Extract the [X, Y] coordinate from the center of the cell holding the provided text.  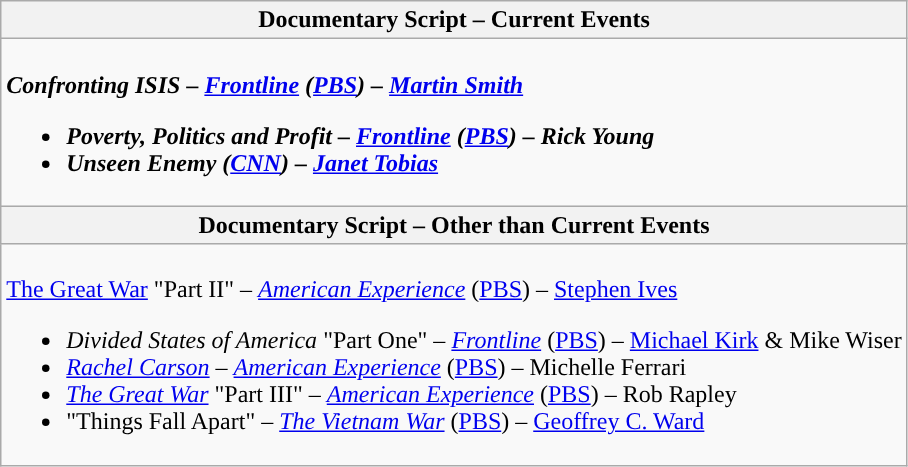
Documentary Script – Current Events [454, 20]
Confronting ISIS – Frontline (PBS) – Martin SmithPoverty, Politics and Profit – Frontline (PBS) – Rick YoungUnseen Enemy (CNN) – Janet Tobias [454, 122]
Documentary Script – Other than Current Events [454, 225]
